Scan for the cell matching the given text and deliver its [x, y] coordinate at center. 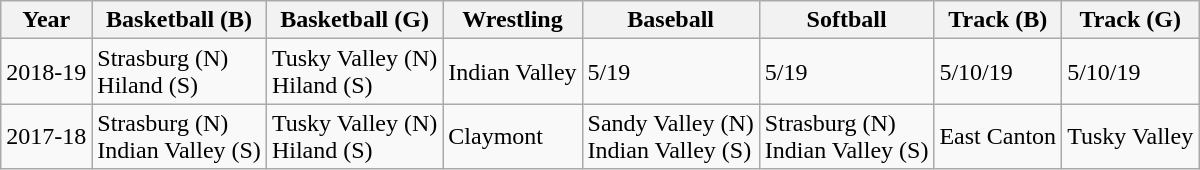
2018-19 [46, 72]
Indian Valley [512, 72]
Sandy Valley (N)Indian Valley (S) [670, 136]
2017-18 [46, 136]
Softball [846, 20]
Basketball (B) [180, 20]
Strasburg (N)Hiland (S) [180, 72]
Tusky Valley [1130, 136]
Wrestling [512, 20]
Baseball [670, 20]
Claymont [512, 136]
Track (B) [998, 20]
Basketball (G) [354, 20]
East Canton [998, 136]
Year [46, 20]
Track (G) [1130, 20]
